Pinpoint the cell where the given text exists, returning its (x, y) midpoint coordinate. 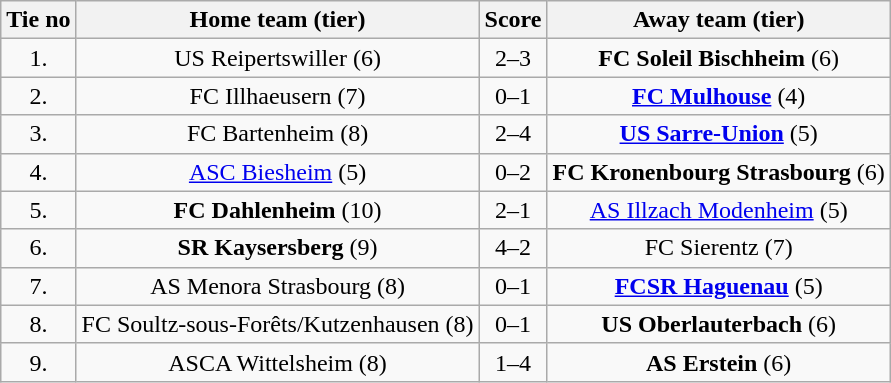
0–2 (513, 172)
6. (38, 248)
FC Mulhouse (4) (718, 96)
SR Kaysersberg (9) (278, 248)
US Sarre-Union (5) (718, 134)
8. (38, 324)
4–2 (513, 248)
ASC Biesheim (5) (278, 172)
FC Illhaeusern (7) (278, 96)
FCSR Haguenau (5) (718, 286)
FC Kronenbourg Strasbourg (6) (718, 172)
2–4 (513, 134)
Score (513, 20)
FC Sierentz (7) (718, 248)
ASCA Wittelsheim (8) (278, 362)
3. (38, 134)
1. (38, 58)
Away team (tier) (718, 20)
AS Menora Strasbourg (8) (278, 286)
FC Dahlenheim (10) (278, 210)
9. (38, 362)
1–4 (513, 362)
FC Soleil Bischheim (6) (718, 58)
FC Soultz-sous-Forêts/Kutzenhausen (8) (278, 324)
US Reipertswiller (6) (278, 58)
AS Erstein (6) (718, 362)
US Oberlauterbach (6) (718, 324)
2. (38, 96)
5. (38, 210)
Tie no (38, 20)
FC Bartenheim (8) (278, 134)
7. (38, 286)
2–1 (513, 210)
4. (38, 172)
2–3 (513, 58)
Home team (tier) (278, 20)
AS Illzach Modenheim (5) (718, 210)
